Output the (x, y) coordinate of the center of the cell containing the given text.  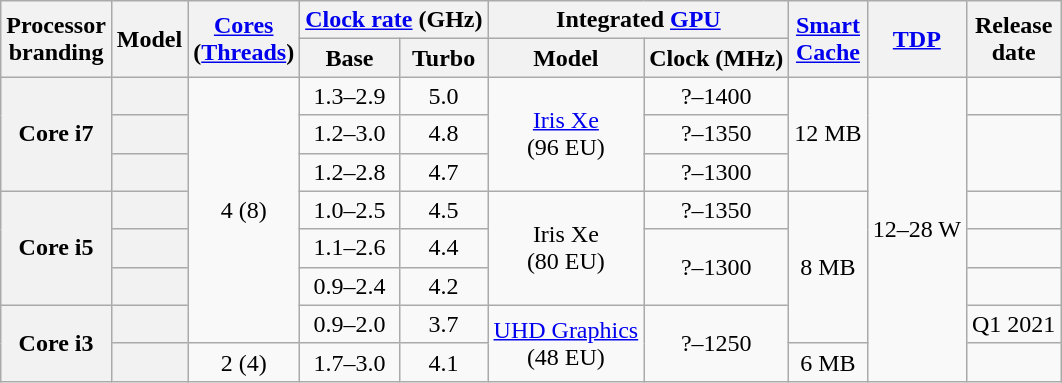
12 MB (828, 134)
Iris Xe(96 EU) (566, 134)
1.3–2.9 (350, 96)
6 MB (828, 362)
Base (350, 58)
Integrated GPU (638, 20)
4.4 (444, 248)
Processorbranding (56, 39)
4 (8) (244, 210)
Core i7 (56, 134)
12–28 W (916, 229)
Turbo (444, 58)
2 (4) (244, 362)
Cores(Threads) (244, 39)
4.7 (444, 172)
TDP (916, 39)
Releasedate (1013, 39)
3.7 (444, 324)
Clock rate (GHz) (394, 20)
4.8 (444, 134)
Clock (MHz) (716, 58)
0.9–2.0 (350, 324)
1.0–2.5 (350, 210)
1.2–3.0 (350, 134)
Iris Xe(80 EU) (566, 248)
1.2–2.8 (350, 172)
?–1250 (716, 343)
8 MB (828, 267)
4.2 (444, 286)
1.1–2.6 (350, 248)
0.9–2.4 (350, 286)
1.7–3.0 (350, 362)
Q1 2021 (1013, 324)
Core i3 (56, 343)
UHD Graphics(48 EU) (566, 343)
5.0 (444, 96)
SmartCache (828, 39)
Core i5 (56, 248)
4.1 (444, 362)
?–1400 (716, 96)
4.5 (444, 210)
